Output the (x, y) coordinate of the center of the cell containing the given text.  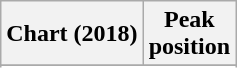
Chart (2018) (72, 34)
Peak position (189, 34)
